Output the (x, y) coordinate of the center of the cell containing the given text.  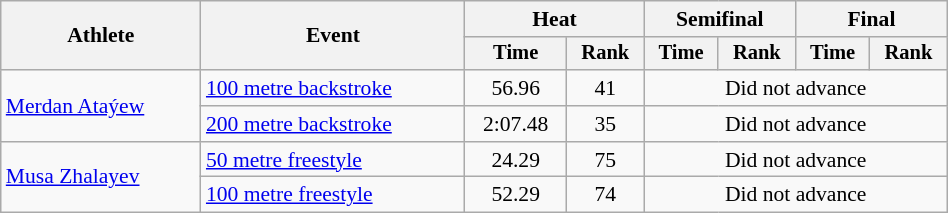
50 metre freestyle (333, 160)
Musa Zhalayev (101, 178)
Semifinal (720, 19)
Heat (554, 19)
35 (606, 124)
Athlete (101, 36)
41 (606, 88)
52.29 (516, 195)
74 (606, 195)
100 metre freestyle (333, 195)
Merdan Ataýew (101, 106)
2:07.48 (516, 124)
200 metre backstroke (333, 124)
100 metre backstroke (333, 88)
56.96 (516, 88)
Final (872, 19)
24.29 (516, 160)
75 (606, 160)
Event (333, 36)
